Determine the (x, y) coordinate at the center of the cell enclosing the given text.  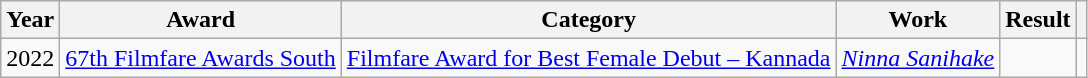
Award (201, 20)
Year (30, 20)
Category (588, 20)
2022 (30, 58)
Ninna Sanihake (918, 58)
Filmfare Award for Best Female Debut – Kannada (588, 58)
67th Filmfare Awards South (201, 58)
Result (1038, 20)
Work (918, 20)
